Locate the cell with the specified text and output its (X, Y) center coordinate. 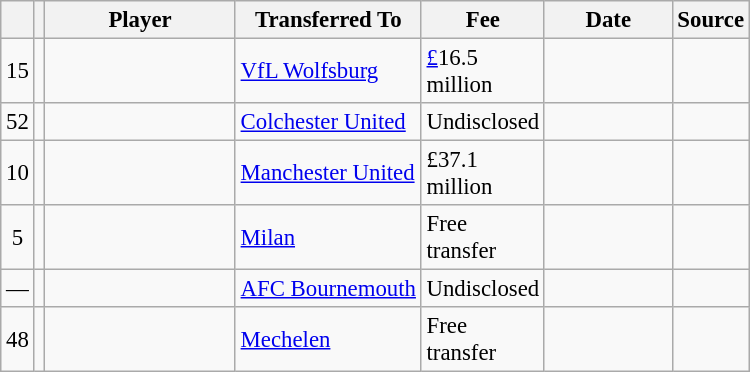
10 (18, 174)
15 (18, 72)
52 (18, 122)
Player (140, 20)
Transferred To (328, 20)
5 (18, 238)
Date (608, 20)
Manchester United (328, 174)
Colchester United (328, 122)
£37.1 million (482, 174)
Source (710, 20)
Milan (328, 238)
AFC Bournemouth (328, 289)
Free transfer (482, 238)
£16.5 million (482, 72)
Fee (482, 20)
VfL Wolfsburg (328, 72)
— (18, 289)
